Extract the (X, Y) coordinate from the center of the cell holding the provided text.  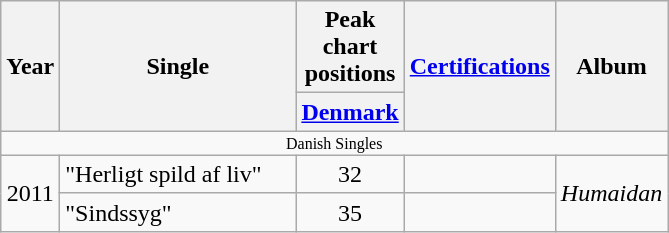
Year (30, 66)
Certifications (480, 66)
Album (611, 66)
Denmark (350, 112)
Danish Singles (334, 143)
"Sindssyg" (178, 212)
Peak chart positions (350, 47)
2011 (30, 193)
Humaidan (611, 193)
"Herligt spild af liv" (178, 174)
Single (178, 66)
35 (350, 212)
32 (350, 174)
